Detect which cell encompasses the target text, then output its (X, Y) center coordinate. 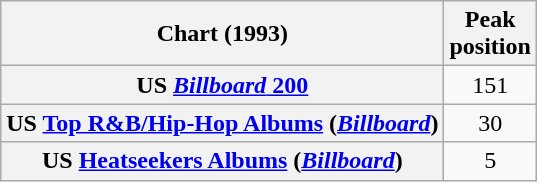
US Top R&B/Hip-Hop Albums (Billboard) (222, 123)
Peak position (490, 34)
5 (490, 161)
US Billboard 200 (222, 85)
Chart (1993) (222, 34)
151 (490, 85)
US Heatseekers Albums (Billboard) (222, 161)
30 (490, 123)
